Extract the [X, Y] coordinate from the center of the cell holding the provided text.  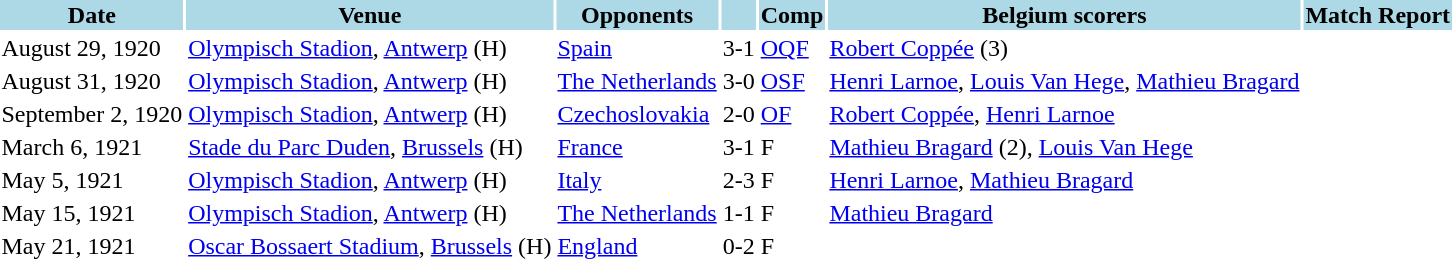
Date [92, 15]
Opponents [637, 15]
Henri Larnoe, Louis Van Hege, Mathieu Bragard [1064, 81]
OSF [792, 81]
September 2, 1920 [92, 114]
OQF [792, 48]
March 6, 1921 [92, 147]
3-0 [738, 81]
August 31, 1920 [92, 81]
OF [792, 114]
Mathieu Bragard [1064, 213]
Belgium scorers [1064, 15]
Robert Coppée, Henri Larnoe [1064, 114]
2-0 [738, 114]
Stade du Parc Duden, Brussels (H) [370, 147]
France [637, 147]
Italy [637, 180]
May 5, 1921 [92, 180]
2-3 [738, 180]
Robert Coppée (3) [1064, 48]
Match Report [1378, 15]
Comp [792, 15]
Mathieu Bragard (2), Louis Van Hege [1064, 147]
May 15, 1921 [92, 213]
Spain [637, 48]
1-1 [738, 213]
August 29, 1920 [92, 48]
Czechoslovakia [637, 114]
Henri Larnoe, Mathieu Bragard [1064, 180]
Venue [370, 15]
